Extract the [X, Y] coordinate from the center of the cell holding the provided text.  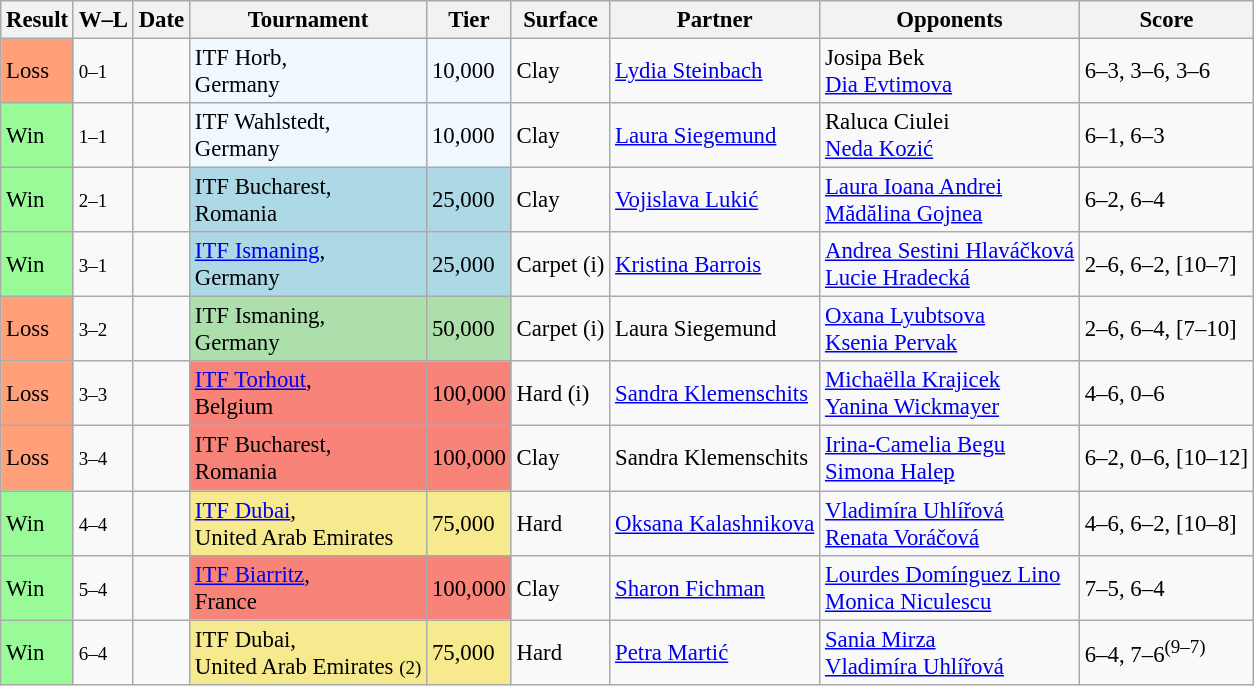
Andrea Sestini Hlaváčková Lucie Hradecká [950, 264]
Josipa Bek Dia Evtimova [950, 72]
2–6, 6–4, [7–10] [1166, 330]
Hard (i) [560, 394]
Tier [470, 20]
3–3 [103, 394]
ITF Torhout, Belgium [308, 394]
2–6, 6–2, [10–7] [1166, 264]
6–3, 3–6, 3–6 [1166, 72]
Laura Ioana Andrei Mădălina Gojnea [950, 200]
Surface [560, 20]
6–2, 6–4 [1166, 200]
ITF Biarritz, France [308, 588]
Date [161, 20]
Raluca Ciulei Neda Kozić [950, 136]
Score [1166, 20]
Irina-Camelia Begu Simona Halep [950, 458]
50,000 [470, 330]
3–2 [103, 330]
5–4 [103, 588]
Result [38, 20]
4–6, 0–6 [1166, 394]
ITF Horb, Germany [308, 72]
Tournament [308, 20]
6–2, 0–6, [10–12] [1166, 458]
Lourdes Domínguez Lino Monica Niculescu [950, 588]
Kristina Barrois [715, 264]
ITF Dubai, United Arab Emirates (2) [308, 652]
Vojislava Lukić [715, 200]
Lydia Steinbach [715, 72]
Sania Mirza Vladimíra Uhlířová [950, 652]
W–L [103, 20]
Oxana Lyubtsova Ksenia Pervak [950, 330]
ITF Wahlstedt, Germany [308, 136]
Vladimíra Uhlířová Renata Voráčová [950, 524]
2–1 [103, 200]
3–1 [103, 264]
6–4 [103, 652]
3–4 [103, 458]
Michaëlla Krajicek Yanina Wickmayer [950, 394]
Partner [715, 20]
6–1, 6–3 [1166, 136]
4–6, 6–2, [10–8] [1166, 524]
7–5, 6–4 [1166, 588]
6–4, 7–6(9–7) [1166, 652]
0–1 [103, 72]
Sharon Fichman [715, 588]
Opponents [950, 20]
Petra Martić [715, 652]
1–1 [103, 136]
ITF Dubai, United Arab Emirates [308, 524]
Oksana Kalashnikova [715, 524]
4–4 [103, 524]
